Locate the cell with the specified text and output its [X, Y] center coordinate. 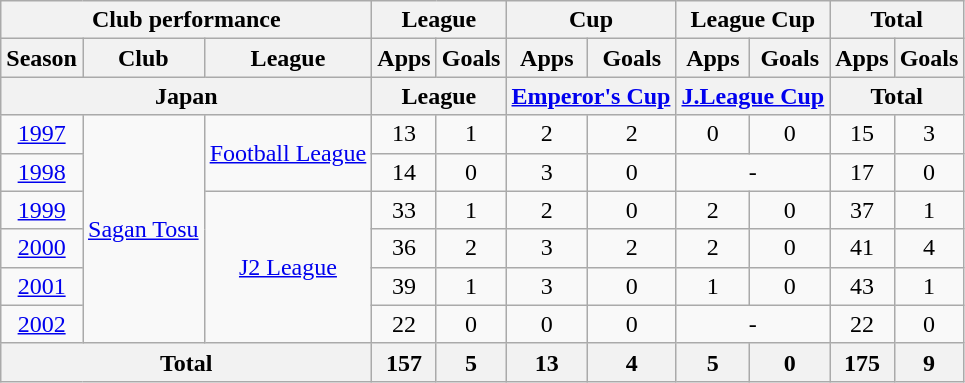
Sagan Tosu [143, 229]
Football League [288, 153]
Club [143, 58]
33 [404, 210]
2000 [42, 248]
1999 [42, 210]
43 [862, 286]
Emperor's Cup [591, 96]
1998 [42, 172]
175 [862, 362]
2001 [42, 286]
1997 [42, 134]
157 [404, 362]
Club performance [186, 20]
39 [404, 286]
9 [929, 362]
2002 [42, 324]
Cup [591, 20]
14 [404, 172]
J.League Cup [753, 96]
17 [862, 172]
41 [862, 248]
36 [404, 248]
37 [862, 210]
League Cup [753, 20]
Japan [186, 96]
Season [42, 58]
J2 League [288, 267]
15 [862, 134]
